Pinpoint the cell where the given text exists, returning its (X, Y) midpoint coordinate. 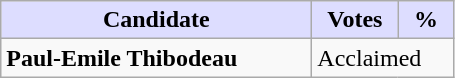
Acclaimed (383, 58)
% (426, 20)
Votes (355, 20)
Candidate (156, 20)
Paul-Emile Thibodeau (156, 58)
